Detect which cell encompasses the target text, then output its [x, y] center coordinate. 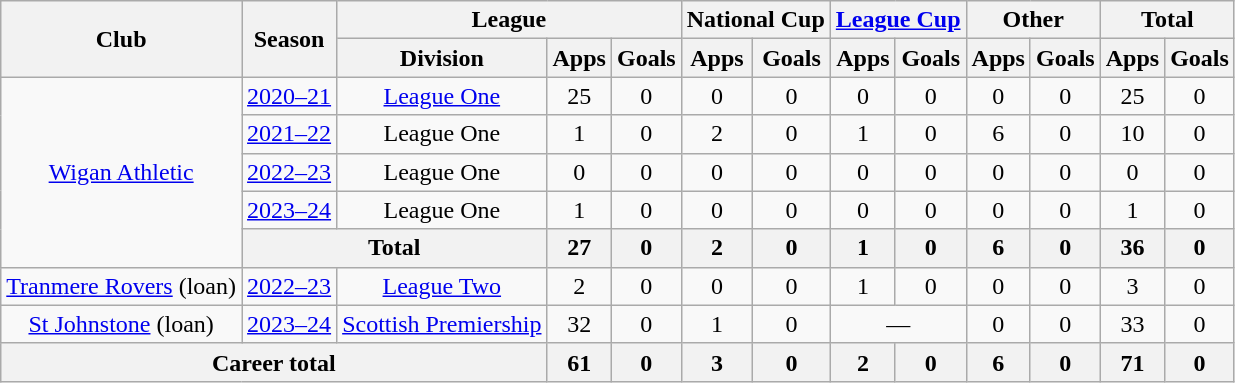
32 [579, 324]
33 [1132, 324]
League Cup [898, 20]
Division [442, 58]
71 [1132, 362]
Scottish Premiership [442, 324]
Season [290, 39]
Other [1033, 20]
Tranmere Rovers (loan) [122, 286]
— [898, 324]
10 [1132, 134]
Career total [274, 362]
27 [579, 248]
League [510, 20]
National Cup [756, 20]
2020–21 [290, 96]
League Two [442, 286]
36 [1132, 248]
Club [122, 39]
Wigan Athletic [122, 172]
61 [579, 362]
St Johnstone (loan) [122, 324]
2021–22 [290, 134]
